Provide the (X, Y) coordinate of the cell's center where the given text is located.  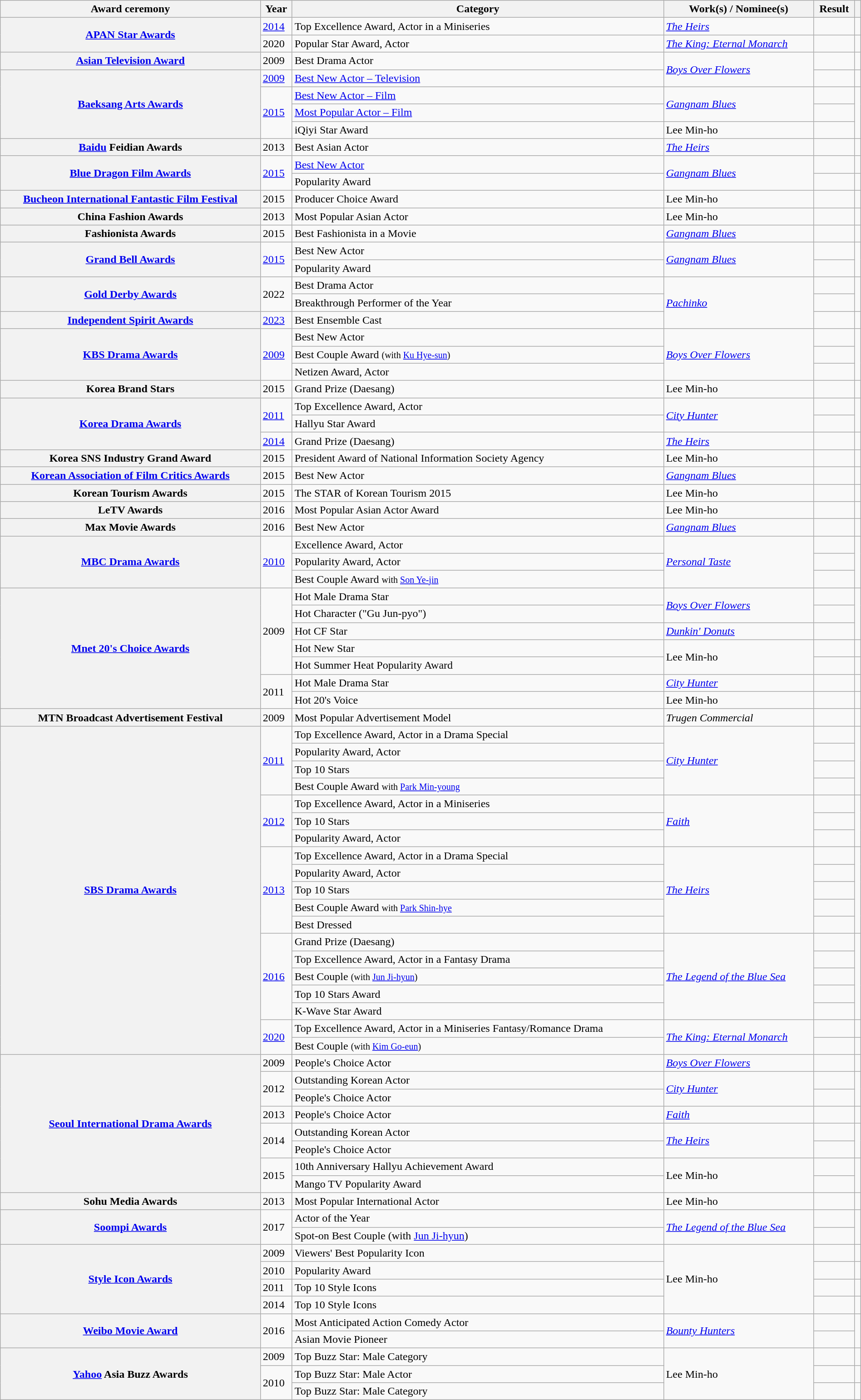
Hot New Star (478, 648)
Best Fashionista in a Movie (478, 234)
Top Excellence Award, Actor in a Miniseries Fantasy/Romance Drama (478, 1028)
Best Dressed (478, 925)
MBC Drama Awards (130, 562)
Popular Star Award, Actor (478, 44)
The STAR of Korean Tourism 2015 (478, 493)
APAN Star Awards (130, 35)
Best Couple (with Kim Go-eun) (478, 1045)
Best Couple (with Jun Ji-hyun) (478, 976)
President Award of National Information Society Agency (478, 458)
Korean Tourism Awards (130, 493)
Mnet 20's Choice Awards (130, 648)
Personal Taste (738, 562)
Dunkin' Donuts (738, 631)
K-Wave Star Award (478, 1011)
2023 (276, 320)
Korean Association of Film Critics Awards (130, 475)
Independent Spirit Awards (130, 320)
Sohu Media Awards (130, 1201)
Most Popular International Actor (478, 1201)
iQiyi Star Award (478, 130)
Most Popular Asian Actor (478, 217)
Baeksang Arts Awards (130, 104)
Hot CF Star (478, 631)
Hot Character ("Gu Jun-pyo") (478, 614)
Result (835, 9)
Asian Movie Pioneer (478, 1340)
Year (276, 9)
Weibo Movie Award (130, 1331)
Soompi Awards (130, 1227)
Top Buzz Star: Male Actor (478, 1374)
Best Asian Actor (478, 147)
Top 10 Stars Award (478, 994)
Best Couple Award with Son Ye-jin (478, 579)
Hallyu Star Award (478, 424)
Best Ensemble Cast (478, 320)
Yahoo Asia Buzz Awards (130, 1374)
Korea SNS Industry Grand Award (130, 458)
Producer Choice Award (478, 199)
Bounty Hunters (738, 1331)
Most Popular Advertisement Model (478, 717)
Max Movie Awards (130, 527)
China Fashion Awards (130, 217)
2017 (276, 1227)
Most Popular Actor – Film (478, 113)
Bucheon International Fantastic Film Festival (130, 199)
SBS Drama Awards (130, 890)
Category (478, 9)
Hot Summer Heat Popularity Award (478, 665)
Top Excellence Award, Actor (478, 406)
Viewers' Best Popularity Icon (478, 1253)
Baidu Feidian Awards (130, 147)
Best New Actor – Television (478, 78)
Gold Derby Awards (130, 294)
MTN Broadcast Advertisement Festival (130, 717)
Hot 20's Voice (478, 700)
Best Couple Award with Park Shin-hye (478, 907)
Fashionista Awards (130, 234)
Style Icon Awards (130, 1279)
Most Popular Asian Actor Award (478, 510)
Top Excellence Award, Actor in a Fantasy Drama (478, 959)
Blue Dragon Film Awards (130, 173)
Asian Television Award (130, 61)
Grand Bell Awards (130, 260)
KBS Drama Awards (130, 355)
Most Anticipated Action Comedy Actor (478, 1322)
Korea Drama Awards (130, 424)
Best Couple Award with Park Min-young (478, 787)
Seoul International Drama Awards (130, 1124)
Best Couple Award (with Ku Hye-sun) (478, 355)
Excellence Award, Actor (478, 545)
Breakthrough Performer of the Year (478, 303)
Award ceremony (130, 9)
Work(s) / Nominee(s) (738, 9)
Korea Brand Stars (130, 389)
Pachinko (738, 303)
Netizen Award, Actor (478, 372)
LeTV Awards (130, 510)
Spot-on Best Couple (with Jun Ji-hyun) (478, 1236)
Best New Actor – Film (478, 95)
2022 (276, 294)
Trugen Commercial (738, 717)
Mango TV Popularity Award (478, 1184)
Actor of the Year (478, 1218)
10th Anniversary Hallyu Achievement Award (478, 1167)
